Return (x, y) of the center of cell containing provided text 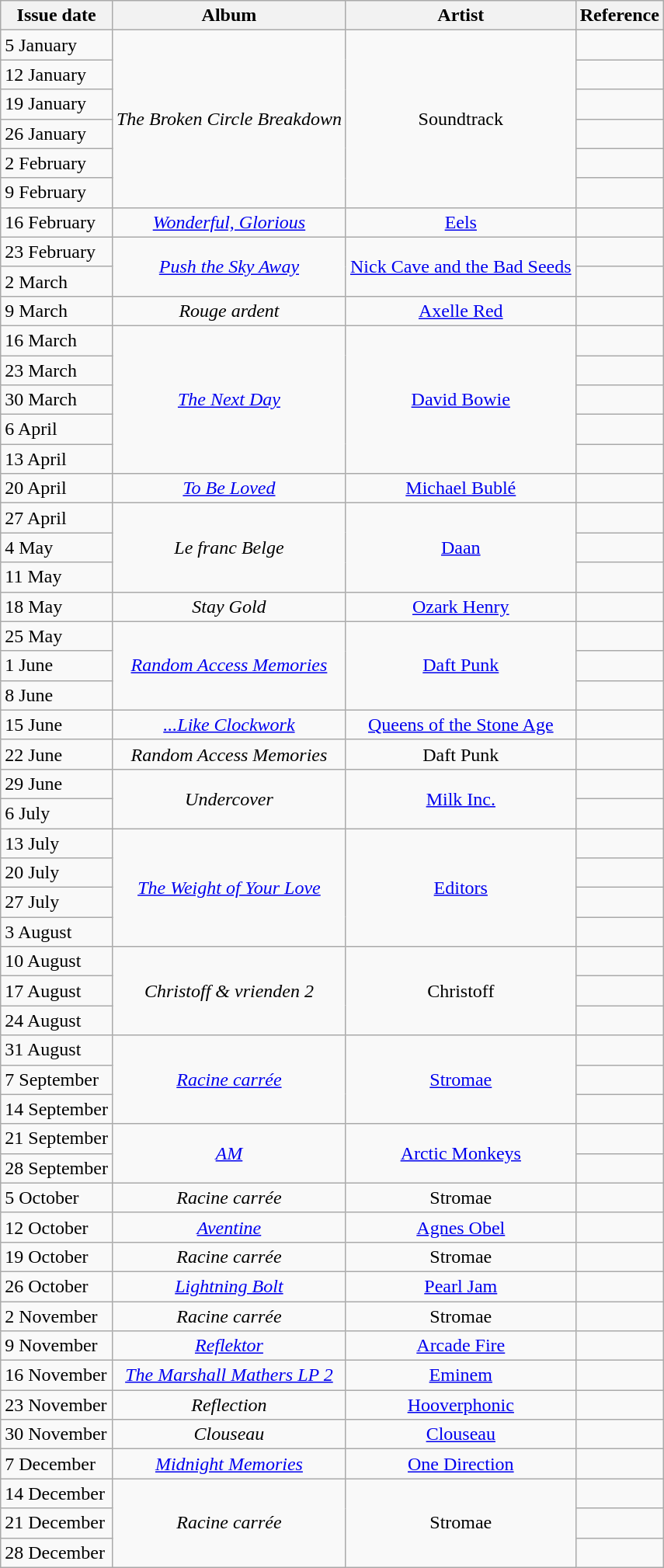
8 June (57, 695)
Christoff & vrienden 2 (228, 991)
Eels (461, 222)
Daan (461, 548)
Editors (461, 887)
31 August (57, 1050)
30 November (57, 1434)
...Like Clockwork (228, 725)
The Weight of Your Love (228, 887)
26 January (57, 134)
2 February (57, 163)
Nick Cave and the Bad Seeds (461, 266)
9 March (57, 311)
12 January (57, 75)
25 May (57, 636)
Christoff (461, 991)
Queens of the Stone Age (461, 725)
23 March (57, 370)
5 January (57, 45)
30 March (57, 400)
6 April (57, 429)
AM (228, 1153)
Soundtrack (461, 119)
16 November (57, 1375)
28 September (57, 1168)
7 September (57, 1080)
Le franc Belge (228, 548)
The Broken Circle Breakdown (228, 119)
19 October (57, 1257)
Push the Sky Away (228, 266)
26 October (57, 1286)
David Bowie (461, 399)
Agnes Obel (461, 1227)
6 July (57, 813)
Aventine (228, 1227)
Milk Inc. (461, 798)
Reflection (228, 1405)
Axelle Red (461, 311)
14 December (57, 1493)
Arcade Fire (461, 1346)
One Direction (461, 1464)
20 April (57, 488)
3 August (57, 932)
5 October (57, 1198)
The Marshall Mathers LP 2 (228, 1375)
Stay Gold (228, 607)
4 May (57, 548)
7 December (57, 1464)
Album (228, 16)
19 January (57, 104)
16 February (57, 222)
27 July (57, 902)
2 November (57, 1316)
Hooverphonic (461, 1405)
24 August (57, 1020)
21 December (57, 1523)
20 July (57, 873)
Midnight Memories (228, 1464)
11 May (57, 577)
18 May (57, 607)
10 August (57, 961)
28 December (57, 1552)
Michael Bublé (461, 488)
Reference (620, 16)
Issue date (57, 16)
Artist (461, 16)
12 October (57, 1227)
23 February (57, 252)
The Next Day (228, 399)
To Be Loved (228, 488)
22 June (57, 754)
2 March (57, 281)
9 November (57, 1346)
21 September (57, 1139)
16 March (57, 340)
Rouge ardent (228, 311)
Arctic Monkeys (461, 1153)
9 February (57, 193)
Pearl Jam (461, 1286)
14 September (57, 1109)
Ozark Henry (461, 607)
1 June (57, 666)
Reflektor (228, 1346)
Eminem (461, 1375)
13 July (57, 843)
15 June (57, 725)
23 November (57, 1405)
Undercover (228, 798)
13 April (57, 459)
29 June (57, 784)
27 April (57, 518)
Wonderful, Glorious (228, 222)
17 August (57, 991)
Lightning Bolt (228, 1286)
